Locate the cell with the specified text and output its [X, Y] center coordinate. 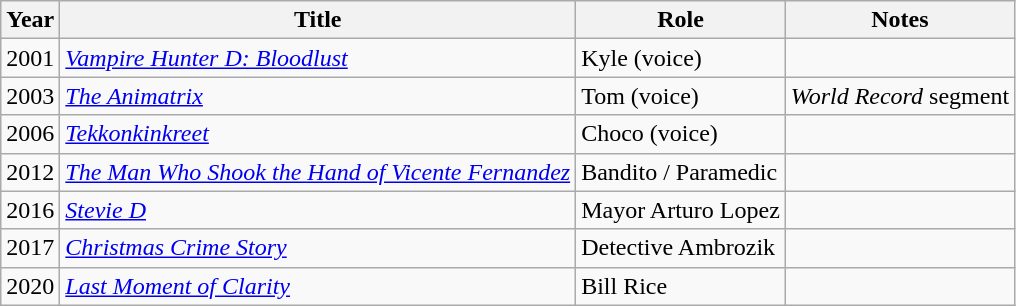
Bandito / Paramedic [681, 172]
2001 [30, 58]
Role [681, 20]
Year [30, 20]
Christmas Crime Story [318, 248]
World Record segment [900, 96]
Vampire Hunter D: Bloodlust [318, 58]
The Man Who Shook the Hand of Vicente Fernandez [318, 172]
Tekkonkinkreet [318, 134]
The Animatrix [318, 96]
Bill Rice [681, 286]
2006 [30, 134]
Kyle (voice) [681, 58]
Notes [900, 20]
Last Moment of Clarity [318, 286]
Detective Ambrozik [681, 248]
2016 [30, 210]
Stevie D [318, 210]
2012 [30, 172]
Title [318, 20]
2003 [30, 96]
Tom (voice) [681, 96]
2020 [30, 286]
2017 [30, 248]
Mayor Arturo Lopez [681, 210]
Choco (voice) [681, 134]
